Identify which cell holds the provided text, then report its (x, y) central coordinate. 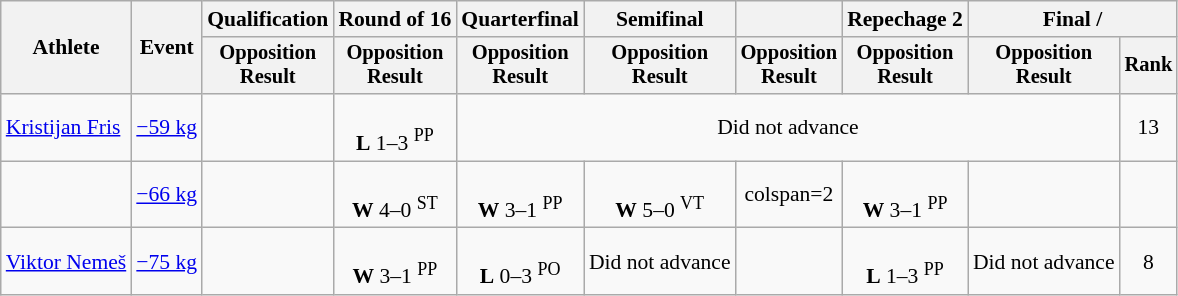
Kristijan Fris (66, 128)
−75 kg (166, 262)
Final / (1072, 19)
L 0–3 PO (520, 262)
Quarterfinal (520, 19)
−66 kg (166, 194)
−59 kg (166, 128)
13 (1149, 128)
Round of 16 (394, 19)
W 4–0 ST (394, 194)
W 5–0 VT (660, 194)
Event (166, 48)
8 (1149, 262)
Viktor Nemeš (66, 262)
Repechage 2 (905, 19)
Semifinal (660, 19)
Rank (1149, 66)
Qualification (268, 19)
colspan=2 (790, 194)
Athlete (66, 48)
